Locate the cell with the specified text and output its [X, Y] center coordinate. 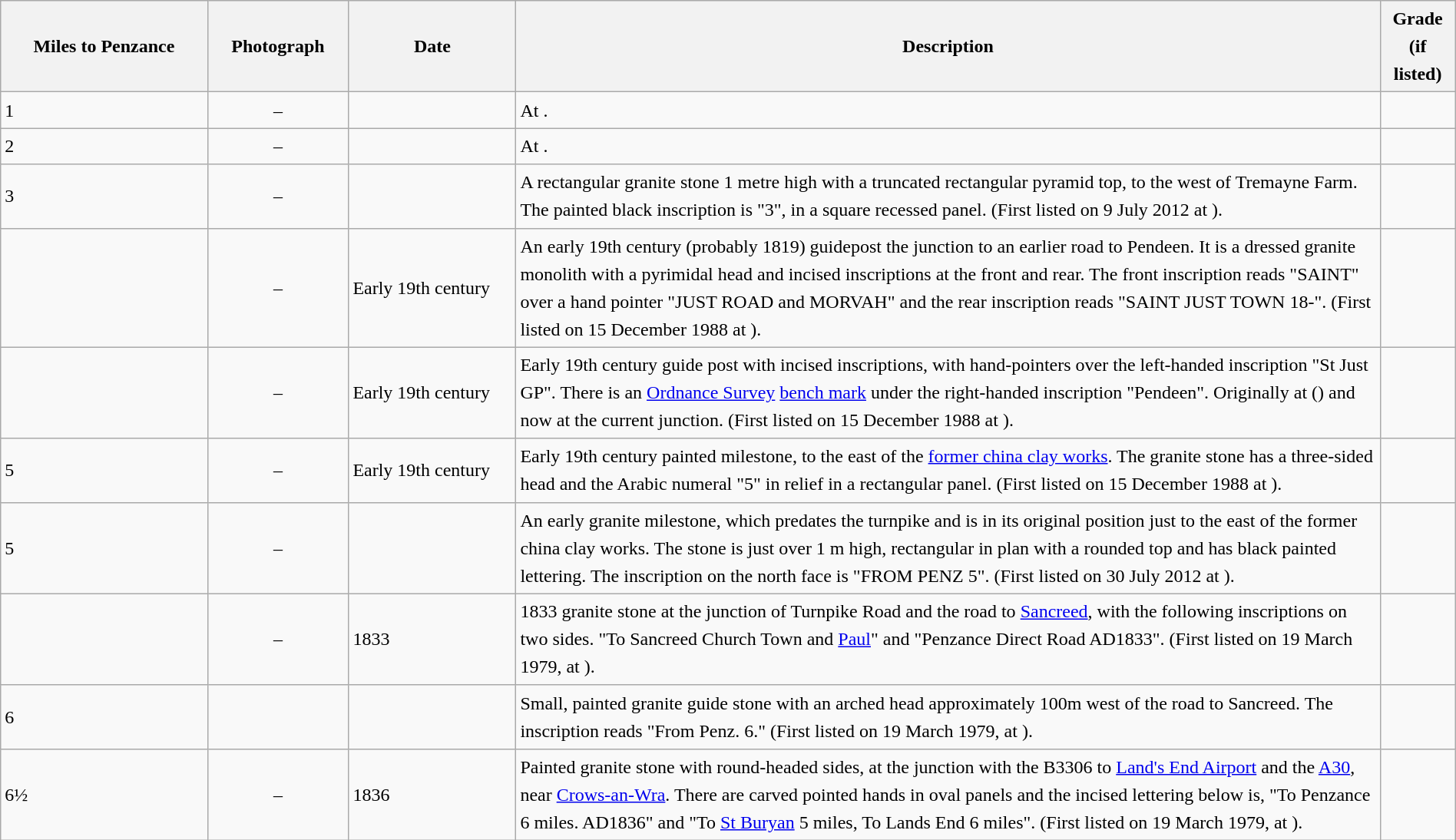
2 [104, 146]
3 [104, 197]
6 [104, 717]
Date [432, 46]
1 [104, 111]
Miles to Penzance [104, 46]
1833 [432, 639]
1836 [432, 794]
Photograph [278, 46]
Grade (if listed) [1418, 46]
6½ [104, 794]
Description [948, 46]
